Return [x, y] of the center of cell containing provided text 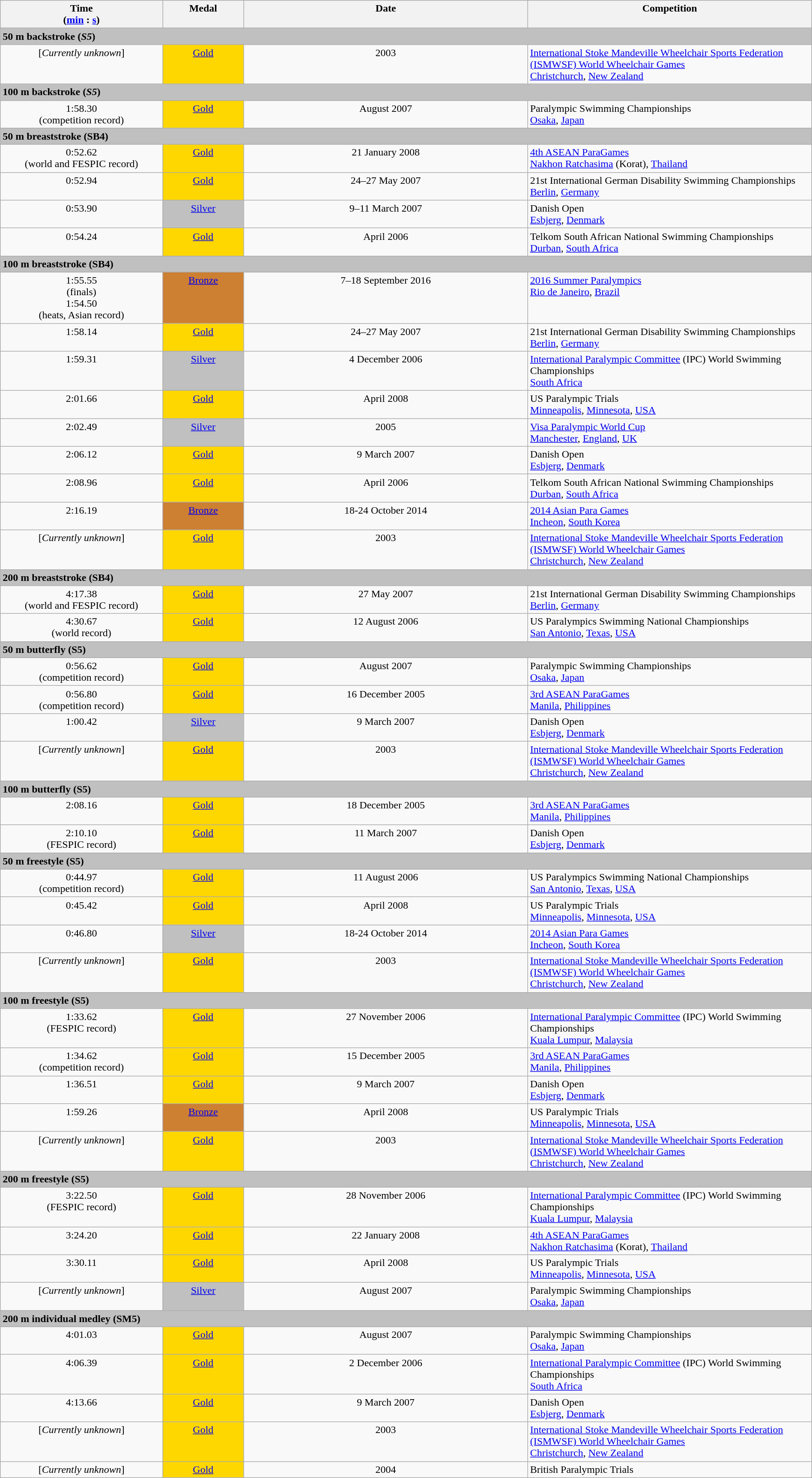
4:30.67(world record) [81, 627]
1:58.14 [81, 337]
3:30.11 [81, 1269]
2:08.96 [81, 488]
200 m breaststroke (SB4) [406, 577]
0:53.90 [81, 214]
1:59.31 [81, 371]
1:33.62(FESPIC record) [81, 1028]
1:36.51 [81, 1090]
50 m freestyle (S5) [406, 861]
1:55.55(finals)1:54.50(heats, Asian record) [81, 297]
2:02.49 [81, 433]
3:24.20 [81, 1241]
Visa Paralympic World CupManchester, England, UK [670, 433]
3:22.50(FESPIC record) [81, 1207]
British Paralympic Trials [670, 1469]
0:56.62(competition record) [81, 672]
18 December 2005 [385, 811]
27 May 2007 [385, 600]
50 m butterfly (S5) [406, 649]
4:17.38(world and FESPIC record) [81, 600]
0:52.94 [81, 186]
2005 [385, 433]
2004 [385, 1469]
27 November 2006 [385, 1028]
200 m freestyle (S5) [406, 1179]
50 m breaststroke (SB4) [406, 136]
2016 Summer ParalympicsRio de Janeiro, Brazil [670, 297]
21 January 2008 [385, 159]
1:59.26 [81, 1117]
0:46.80 [81, 939]
11 March 2007 [385, 839]
0:54.24 [81, 242]
2:16.19 [81, 516]
200 m individual medley (SM5) [406, 1319]
4 December 2006 [385, 371]
2:01.66 [81, 404]
Date [385, 15]
12 August 2006 [385, 627]
0:56.80(competition record) [81, 699]
0:45.42 [81, 911]
100 m backstroke (S5) [406, 92]
0:52.62(world and FESPIC record) [81, 159]
11 August 2006 [385, 883]
7–18 September 2016 [385, 297]
15 December 2005 [385, 1062]
4:06.39 [81, 1374]
2 December 2006 [385, 1374]
22 January 2008 [385, 1241]
4:13.66 [81, 1408]
Time(min : s) [81, 15]
16 December 2005 [385, 699]
1:58.30(competition record) [81, 114]
100 m breaststroke (SB4) [406, 264]
1:34.62(competition record) [81, 1062]
9–11 March 2007 [385, 214]
2:06.12 [81, 460]
Competition [670, 15]
28 November 2006 [385, 1207]
50 m backstroke (S5) [406, 36]
100 m freestyle (S5) [406, 1000]
1:00.42 [81, 727]
2:10.10(FESPIC record) [81, 839]
0:44.97(competition record) [81, 883]
2:08.16 [81, 811]
4:01.03 [81, 1341]
Medal [203, 15]
100 m butterfly (S5) [406, 789]
